Locate the cell with the specified text and output its (X, Y) center coordinate. 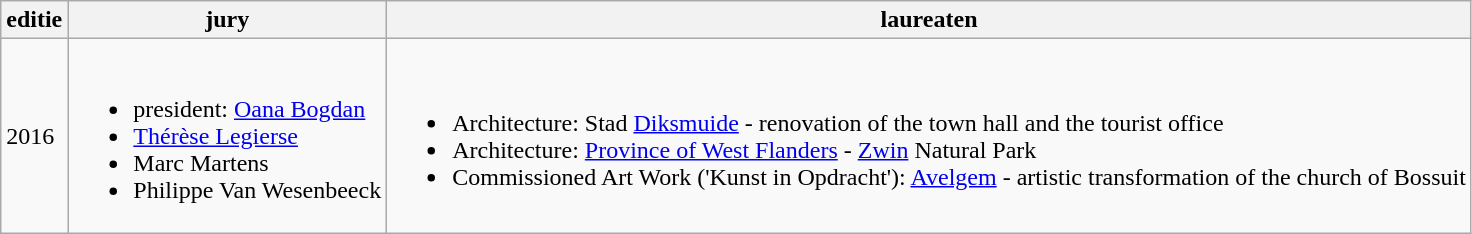
jury (228, 20)
president: Oana BogdanThérèse LegierseMarc MartensPhilippe Van Wesenbeeck (228, 136)
laureaten (930, 20)
2016 (34, 136)
editie (34, 20)
